Capture the cell that displays the provided text and extract its [X, Y] central coordinate. 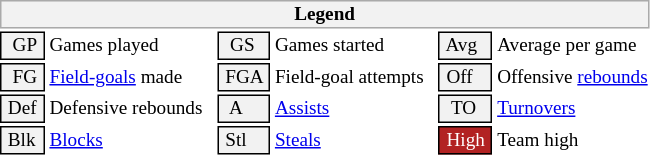
Field-goal attempts [354, 77]
A [244, 108]
Avg [466, 46]
High [466, 140]
Offensive rebounds [573, 77]
FGA [244, 77]
Assists [354, 108]
Legend [324, 14]
GP [22, 46]
Blk [22, 140]
Stl [244, 140]
Games played [131, 46]
Defensive rebounds [131, 108]
FG [22, 77]
Blocks [131, 140]
Average per game [573, 46]
Field-goals made [131, 77]
Turnovers [573, 108]
TO [466, 108]
Games started [354, 46]
Team high [573, 140]
Off [466, 77]
Steals [354, 140]
GS [244, 46]
Def [22, 108]
